Identify which cell holds the provided text, then report its (x, y) central coordinate. 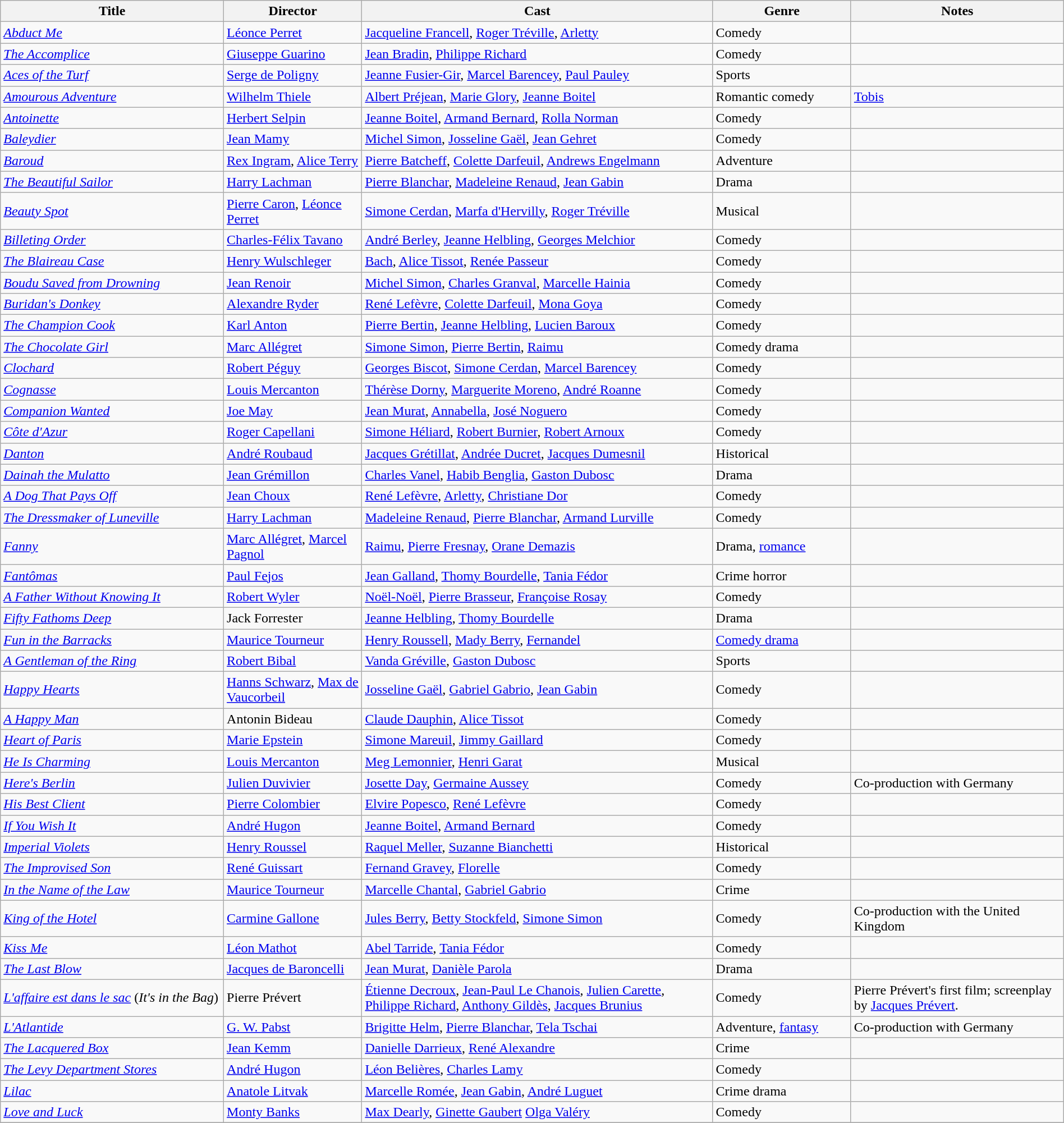
Madeleine Renaud, Pierre Blanchar, Armand Lurville (538, 517)
Michel Simon, Josseline Gaël, Jean Gehret (538, 139)
Happy Hearts (112, 690)
Adventure (782, 161)
Pierre Bertin, Jeanne Helbling, Lucien Baroux (538, 326)
Aces of the Turf (112, 75)
Fanny (112, 547)
The Last Blow (112, 969)
Henry Roussel (293, 847)
Abduct Me (112, 33)
René Guissart (293, 868)
The Improvised Son (112, 868)
Hanns Schwarz, Max de Vaucorbeil (293, 690)
Baroud (112, 161)
Crime horror (782, 575)
Carmine Gallone (293, 918)
Billeting Order (112, 240)
Rex Ingram, Alice Terry (293, 161)
Noël-Noël, Pierre Brasseur, Françoise Rosay (538, 597)
Claude Dauphin, Alice Tissot (538, 719)
Karl Anton (293, 326)
The Beautiful Sailor (112, 182)
A Dog That Pays Off (112, 496)
Bach, Alice Tissot, Renée Passeur (538, 261)
He Is Charming (112, 762)
Raquel Meller, Suzanne Bianchetti (538, 847)
Jean Galland, Thomy Bourdelle, Tania Fédor (538, 575)
A Happy Man (112, 719)
Genre (782, 11)
Companion Wanted (112, 411)
L'affaire est dans le sac (It's in the Bag) (112, 998)
Simone Héliard, Robert Burnier, Robert Arnoux (538, 432)
Jacques de Baroncelli (293, 969)
Love and Luck (112, 1112)
Antoinette (112, 118)
Jacques Grétillat, Andrée Ducret, Jacques Dumesnil (538, 453)
Director (293, 11)
Charles Vanel, Habib Benglia, Gaston Dubosc (538, 475)
Étienne Decroux, Jean-Paul Le Chanois, Julien Carette, Philippe Richard, Anthony Gildès, Jacques Brunius (538, 998)
René Lefèvre, Arletty, Christiane Dor (538, 496)
Raimu, Pierre Fresnay, Orane Demazis (538, 547)
Marcelle Chantal, Gabriel Gabrio (538, 890)
Robert Bibal (293, 661)
Dainah the Mulatto (112, 475)
Elvire Popesco, René Lefèvre (538, 804)
Alexandre Ryder (293, 304)
Josseline Gaël, Gabriel Gabrio, Jean Gabin (538, 690)
Jean Murat, Danièle Parola (538, 969)
Jean Grémillon (293, 475)
Jeanne Fusier-Gir, Marcel Barencey, Paul Pauley (538, 75)
Romantic comedy (782, 97)
The Lacquered Box (112, 1048)
Danielle Darrieux, René Alexandre (538, 1048)
Jack Forrester (293, 618)
Simone Mareuil, Jimmy Gaillard (538, 740)
Kiss Me (112, 947)
Roger Capellani (293, 432)
Title (112, 11)
Cast (538, 11)
Brigitte Helm, Pierre Blanchar, Tela Tschai (538, 1026)
Monty Banks (293, 1112)
Jean Mamy (293, 139)
A Gentleman of the Ring (112, 661)
André Berley, Jeanne Helbling, Georges Melchior (538, 240)
The Levy Department Stores (112, 1070)
Jean Murat, Annabella, José Noguero (538, 411)
L'Atlantide (112, 1026)
Giuseppe Guarino (293, 54)
Henry Wulschleger (293, 261)
Pierre Caron, Léonce Perret (293, 211)
André Roubaud (293, 453)
Pierre Prévert's first film; screenplay by Jacques Prévert. (957, 998)
Jean Bradin, Philippe Richard (538, 54)
Fifty Fathoms Deep (112, 618)
Jeanne Helbling, Thomy Bourdelle (538, 618)
Cognasse (112, 389)
Jacqueline Francell, Roger Tréville, Arletty (538, 33)
Pierre Colombier (293, 804)
Josette Day, Germaine Aussey (538, 783)
Anatole Litvak (293, 1091)
The Chocolate Girl (112, 347)
Baleydier (112, 139)
Pierre Prévert (293, 998)
Henry Roussell, Mady Berry, Fernandel (538, 639)
Crime drama (782, 1091)
Jean Kemm (293, 1048)
Marc Allégret (293, 347)
Simone Simon, Pierre Bertin, Raimu (538, 347)
Fun in the Barracks (112, 639)
In the Name of the Law (112, 890)
Heart of Paris (112, 740)
Simone Cerdan, Marfa d'Hervilly, Roger Tréville (538, 211)
Marcelle Romée, Jean Gabin, André Luguet (538, 1091)
Beauty Spot (112, 211)
Danton (112, 453)
Notes (957, 11)
Pierre Blanchar, Madeleine Renaud, Jean Gabin (538, 182)
Jeanne Boitel, Armand Bernard, Rolla Norman (538, 118)
Adventure, fantasy (782, 1026)
G. W. Pabst (293, 1026)
Buridan's Donkey (112, 304)
Imperial Violets (112, 847)
Abel Tarride, Tania Fédor (538, 947)
Jean Choux (293, 496)
Antonin Bideau (293, 719)
Boudu Saved from Drowning (112, 282)
Léon Belières, Charles Lamy (538, 1070)
Here's Berlin (112, 783)
The Accomplice (112, 54)
Albert Préjean, Marie Glory, Jeanne Boitel (538, 97)
Michel Simon, Charles Granval, Marcelle Hainia (538, 282)
Lilac (112, 1091)
Wilhelm Thiele (293, 97)
Drama, romance (782, 547)
Tobis (957, 97)
Pierre Batcheff, Colette Darfeuil, Andrews Engelmann (538, 161)
Herbert Selpin (293, 118)
Clochard (112, 368)
Robert Péguy (293, 368)
Jules Berry, Betty Stockfeld, Simone Simon (538, 918)
Julien Duvivier (293, 783)
Fernand Gravey, Florelle (538, 868)
Robert Wyler (293, 597)
Marie Epstein (293, 740)
Léon Mathot (293, 947)
Léonce Perret (293, 33)
King of the Hotel (112, 918)
Max Dearly, Ginette Gaubert Olga Valéry (538, 1112)
Jeanne Boitel, Armand Bernard (538, 826)
Serge de Poligny (293, 75)
René Lefèvre, Colette Darfeuil, Mona Goya (538, 304)
Amourous Adventure (112, 97)
A Father Without Knowing It (112, 597)
The Dressmaker of Luneville (112, 517)
Co-production with the United Kingdom (957, 918)
Thérèse Dorny, Marguerite Moreno, André Roanne (538, 389)
Joe May (293, 411)
Fantômas (112, 575)
The Champion Cook (112, 326)
Charles-Félix Tavano (293, 240)
Jean Renoir (293, 282)
Côte d'Azur (112, 432)
Vanda Gréville, Gaston Dubosc (538, 661)
Meg Lemonnier, Henri Garat (538, 762)
His Best Client (112, 804)
Paul Fejos (293, 575)
Marc Allégret, Marcel Pagnol (293, 547)
The Blaireau Case (112, 261)
Georges Biscot, Simone Cerdan, Marcel Barencey (538, 368)
If You Wish It (112, 826)
